Capture the cell that displays the provided text and extract its (X, Y) central coordinate. 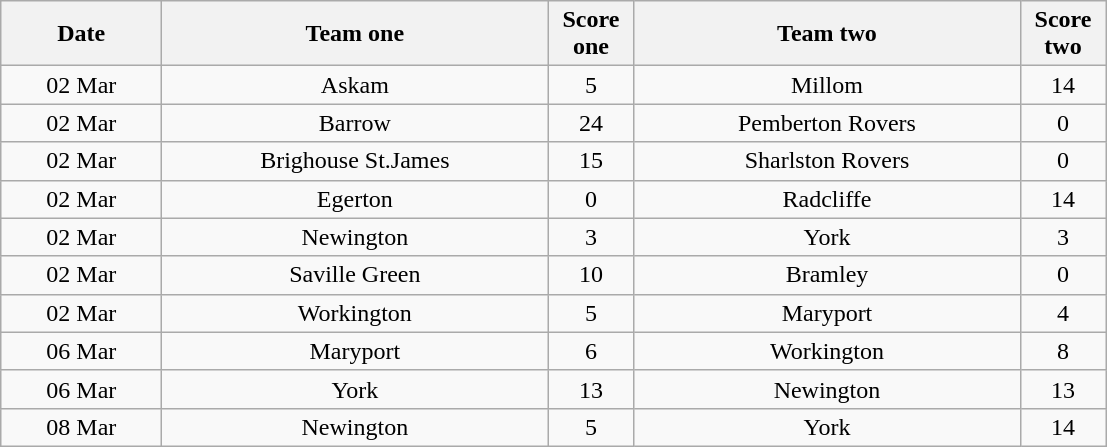
Egerton (355, 199)
08 Mar (82, 427)
Barrow (355, 123)
4 (1063, 313)
Score one (591, 34)
Askam (355, 85)
Date (82, 34)
Brighouse St.James (355, 161)
Team one (355, 34)
24 (591, 123)
6 (591, 351)
10 (591, 275)
Sharlston Rovers (827, 161)
Team two (827, 34)
8 (1063, 351)
Saville Green (355, 275)
Millom (827, 85)
Score two (1063, 34)
Pemberton Rovers (827, 123)
Bramley (827, 275)
15 (591, 161)
Radcliffe (827, 199)
